Output the (x, y) coordinate of the center of the cell containing the given text.  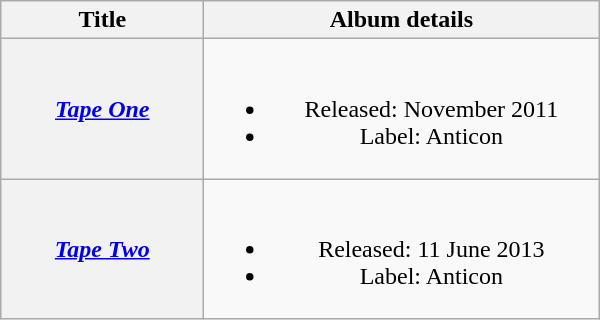
Album details (402, 20)
Released: 11 June 2013Label: Anticon (402, 249)
Released: November 2011Label: Anticon (402, 109)
Tape One (102, 109)
Title (102, 20)
Tape Two (102, 249)
